Pinpoint the cell where the given text exists, returning its (X, Y) midpoint coordinate. 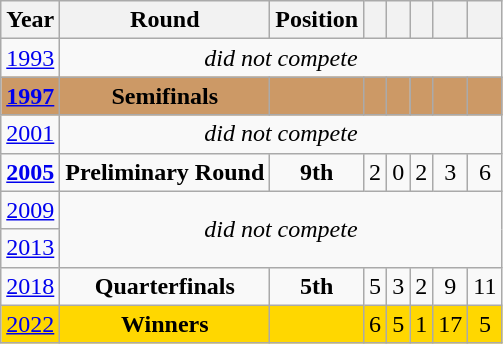
Year (30, 20)
Quarterfinals (165, 286)
1 (422, 324)
1993 (30, 58)
Round (165, 20)
2001 (30, 134)
2018 (30, 286)
9 (450, 286)
11 (485, 286)
5th (317, 286)
0 (398, 172)
Position (317, 20)
Preliminary Round (165, 172)
1997 (30, 96)
2013 (30, 248)
2009 (30, 210)
9th (317, 172)
17 (450, 324)
2005 (30, 172)
2022 (30, 324)
Winners (165, 324)
Semifinals (165, 96)
